For the text-containing cell, return its midpoint in (x, y) coordinate format. 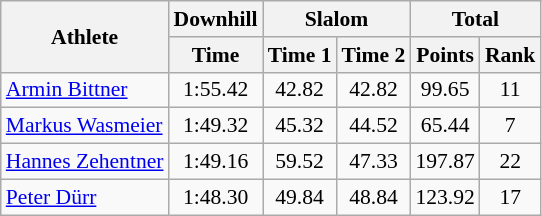
17 (510, 197)
47.33 (374, 162)
Peter Dürr (85, 197)
1:49.16 (216, 162)
49.84 (300, 197)
Points (444, 55)
7 (510, 126)
Hannes Zehentner (85, 162)
123.92 (444, 197)
Time 2 (374, 55)
1:55.42 (216, 90)
1:49.32 (216, 126)
44.52 (374, 126)
65.44 (444, 126)
Downhill (216, 19)
48.84 (374, 197)
22 (510, 162)
Slalom (337, 19)
99.65 (444, 90)
11 (510, 90)
Rank (510, 55)
Markus Wasmeier (85, 126)
Total (475, 19)
45.32 (300, 126)
197.87 (444, 162)
59.52 (300, 162)
1:48.30 (216, 197)
Armin Bittner (85, 90)
Athlete (85, 36)
Time (216, 55)
Time 1 (300, 55)
